Scan for the cell matching the given text and deliver its [X, Y] coordinate at center. 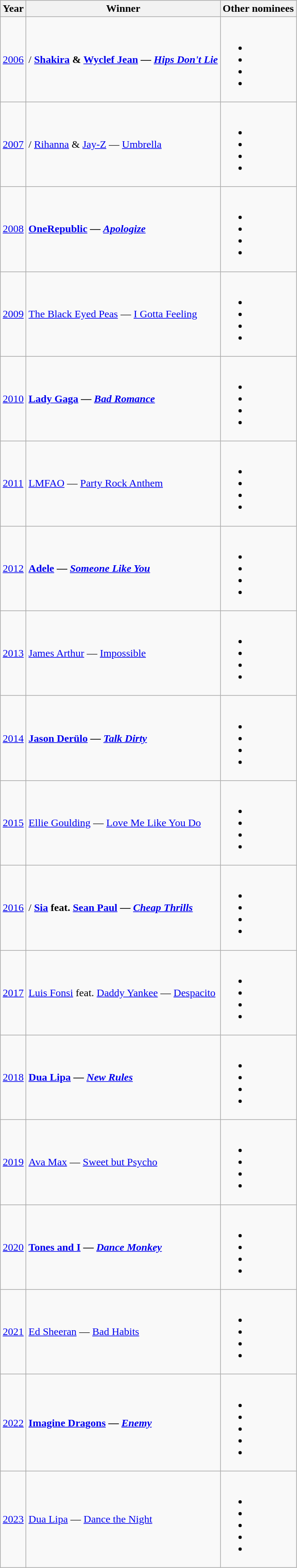
Jason Derülo — Talk Dirty [123, 738]
2011 [13, 483]
James Arthur — Impossible [123, 653]
LMFAO — Party Rock Anthem [123, 483]
2022 [13, 1422]
2007 [13, 144]
Other nominees [258, 9]
2006 [13, 59]
/ Sia feat. Sean Paul — Cheap Thrills [123, 907]
The Black Eyed Peas — I Gotta Feeling [123, 314]
Dua Lipa — New Rules [123, 1078]
2008 [13, 229]
Luis Fonsi feat. Daddy Yankee — Despacito [123, 993]
Ellie Goulding — Love Me Like You Do [123, 823]
Lady Gaga — Bad Romance [123, 399]
/ Shakira & Wyclef Jean — Hips Don't Lie [123, 59]
Ed Sheeran — Bad Habits [123, 1332]
2012 [13, 568]
2023 [13, 1519]
Tones and I — Dance Monkey [123, 1247]
2016 [13, 907]
Imagine Dragons — Enemy [123, 1422]
Ava Max — Sweet but Psycho [123, 1162]
2010 [13, 399]
2019 [13, 1162]
OneRepublic — Apologize [123, 229]
/ Rihanna & Jay-Z — Umbrella [123, 144]
Adele — Someone Like You [123, 568]
2013 [13, 653]
Year [13, 9]
2009 [13, 314]
2020 [13, 1247]
2014 [13, 738]
2021 [13, 1332]
2017 [13, 993]
Dua Lipa — Dance the Night [123, 1519]
2015 [13, 823]
2018 [13, 1078]
Winner [123, 9]
